Identify which cell holds the provided text, then report its (X, Y) central coordinate. 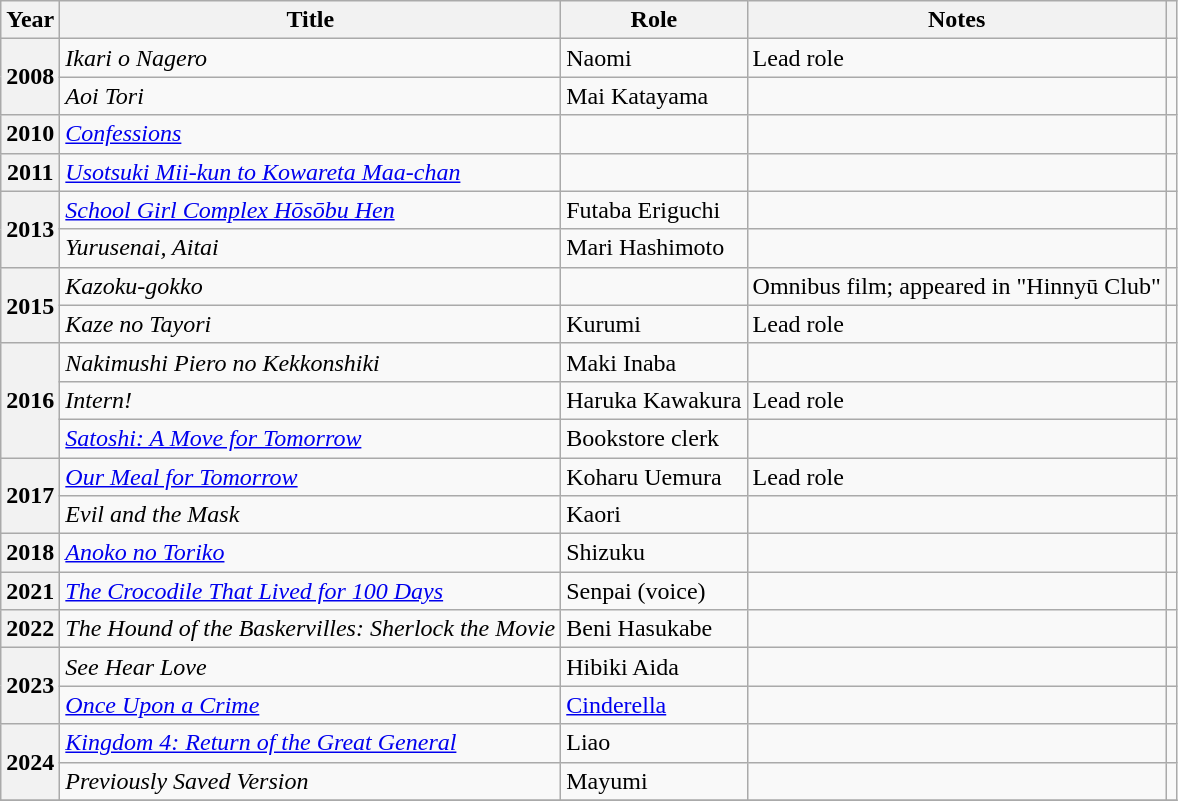
Senpai (voice) (654, 591)
Omnibus film; appeared in "Hinnyū Club" (956, 286)
Role (654, 20)
Maki Inaba (654, 362)
Previously Saved Version (310, 781)
Kingdom 4: Return of the Great General (310, 743)
2016 (30, 400)
2022 (30, 629)
Liao (654, 743)
Intern! (310, 400)
Kazoku-gokko (310, 286)
Yurusenai, Aitai (310, 248)
Kaori (654, 515)
Usotsuki Mii-kun to Kowareta Maa-chan (310, 172)
Beni Hasukabe (654, 629)
2017 (30, 496)
Haruka Kawakura (654, 400)
Evil and the Mask (310, 515)
Hibiki Aida (654, 667)
School Girl Complex Hōsōbu Hen (310, 210)
Shizuku (654, 553)
Mayumi (654, 781)
Our Meal for Tomorrow (310, 477)
2024 (30, 762)
Kaze no Tayori (310, 324)
Year (30, 20)
Once Upon a Crime (310, 705)
2008 (30, 77)
Futaba Eriguchi (654, 210)
Satoshi: A Move for Tomorrow (310, 438)
Kurumi (654, 324)
2023 (30, 686)
2011 (30, 172)
Anoko no Toriko (310, 553)
Aoi Tori (310, 96)
See Hear Love (310, 667)
The Crocodile That Lived for 100 Days (310, 591)
2018 (30, 553)
Koharu Uemura (654, 477)
Mai Katayama (654, 96)
Notes (956, 20)
Confessions (310, 134)
Naomi (654, 58)
Title (310, 20)
2021 (30, 591)
Ikari o Nagero (310, 58)
Bookstore clerk (654, 438)
The Hound of the Baskervilles: Sherlock the Movie (310, 629)
Cinderella (654, 705)
Mari Hashimoto (654, 248)
2015 (30, 305)
2010 (30, 134)
2013 (30, 229)
Nakimushi Piero no Kekkonshiki (310, 362)
